Output the (X, Y) coordinate of the center of the cell containing the given text.  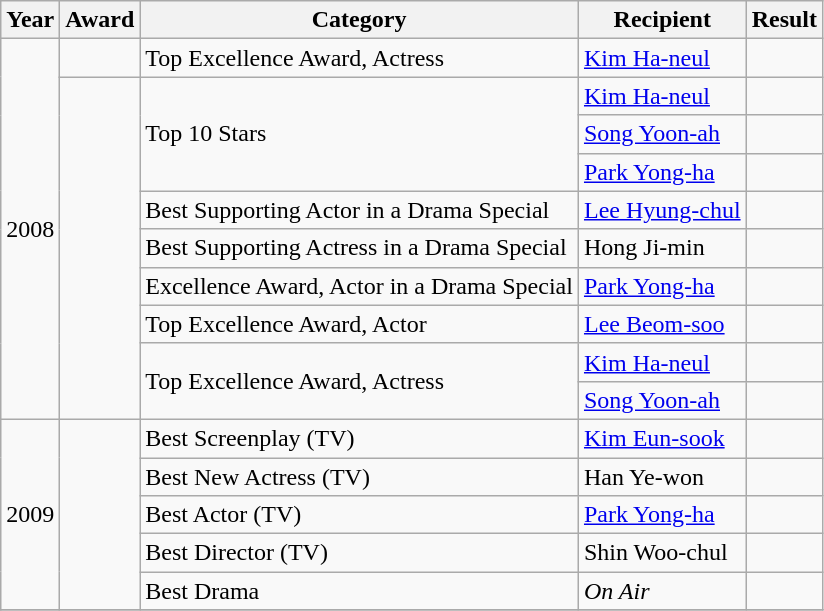
Top Excellence Award, Actor (360, 324)
Category (360, 20)
Shin Woo-chul (662, 553)
Han Ye-won (662, 477)
Best Screenplay (TV) (360, 438)
Hong Ji-min (662, 248)
Best New Actress (TV) (360, 477)
On Air (662, 591)
Kim Eun-sook (662, 438)
Year (30, 20)
Best Drama (360, 591)
Top 10 Stars (360, 134)
2008 (30, 230)
2009 (30, 514)
Best Supporting Actress in a Drama Special (360, 248)
Recipient (662, 20)
Excellence Award, Actor in a Drama Special (360, 286)
Lee Beom-soo (662, 324)
Award (100, 20)
Best Director (TV) (360, 553)
Best Supporting Actor in a Drama Special (360, 210)
Result (784, 20)
Best Actor (TV) (360, 515)
Lee Hyung-chul (662, 210)
